Identify which cell holds the provided text, then report its (x, y) central coordinate. 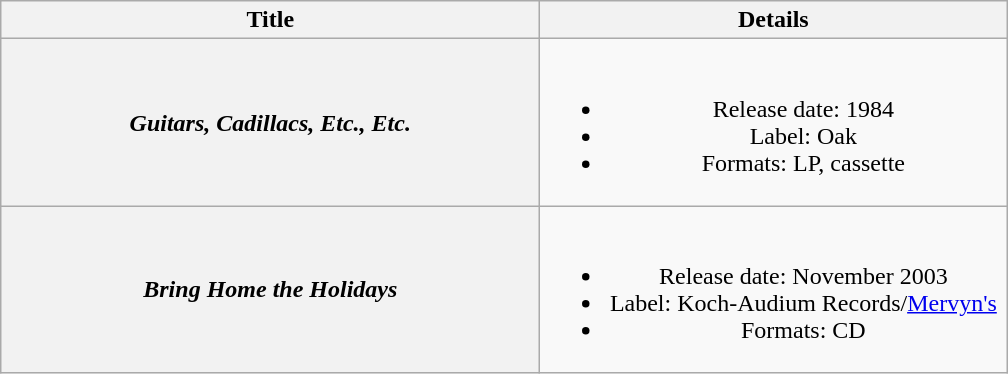
Bring Home the Holidays (270, 290)
Title (270, 20)
Release date: November 2003Label: Koch-Audium Records/Mervyn'sFormats: CD (774, 290)
Guitars, Cadillacs, Etc., Etc. (270, 122)
Release date: 1984Label: OakFormats: LP, cassette (774, 122)
Details (774, 20)
